Locate the cell with the specified text and output its (X, Y) center coordinate. 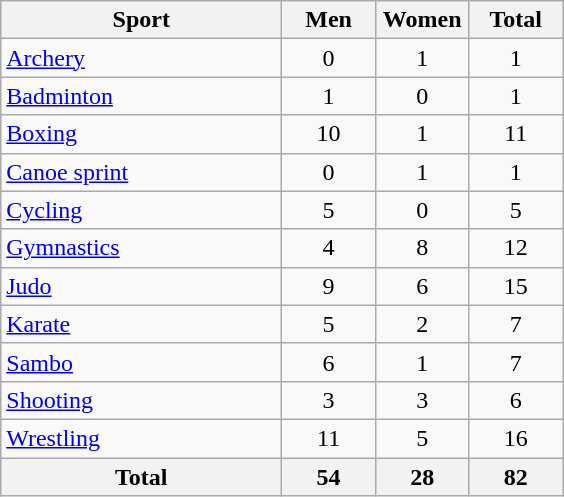
9 (329, 286)
10 (329, 134)
Wrestling (142, 438)
4 (329, 248)
Judo (142, 286)
Badminton (142, 96)
Archery (142, 58)
28 (422, 477)
Shooting (142, 400)
15 (516, 286)
82 (516, 477)
Canoe sprint (142, 172)
Women (422, 20)
Gymnastics (142, 248)
12 (516, 248)
Karate (142, 324)
2 (422, 324)
8 (422, 248)
Men (329, 20)
16 (516, 438)
Boxing (142, 134)
Sambo (142, 362)
54 (329, 477)
Sport (142, 20)
Cycling (142, 210)
